Extract the (x, y) coordinate from the center of the cell holding the provided text.  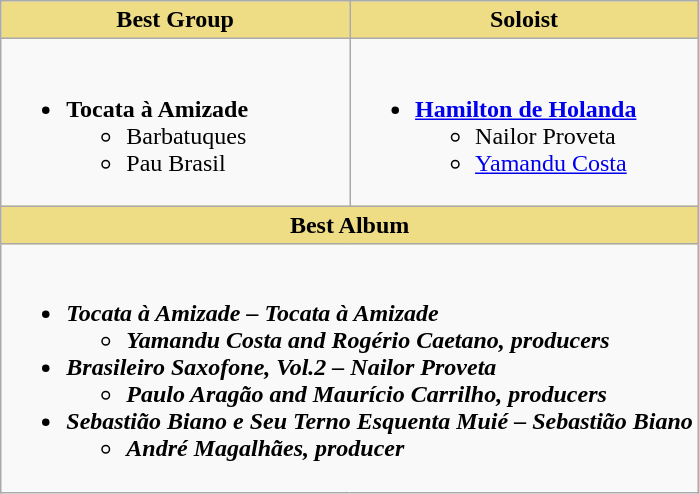
Best Album (350, 225)
Best Group (176, 20)
Hamilton de HolandaNailor ProvetaYamandu Costa (524, 122)
Soloist (524, 20)
Tocata à AmizadeBarbatuquesPau Brasil (176, 122)
